Capture the cell that displays the provided text and extract its [x, y] central coordinate. 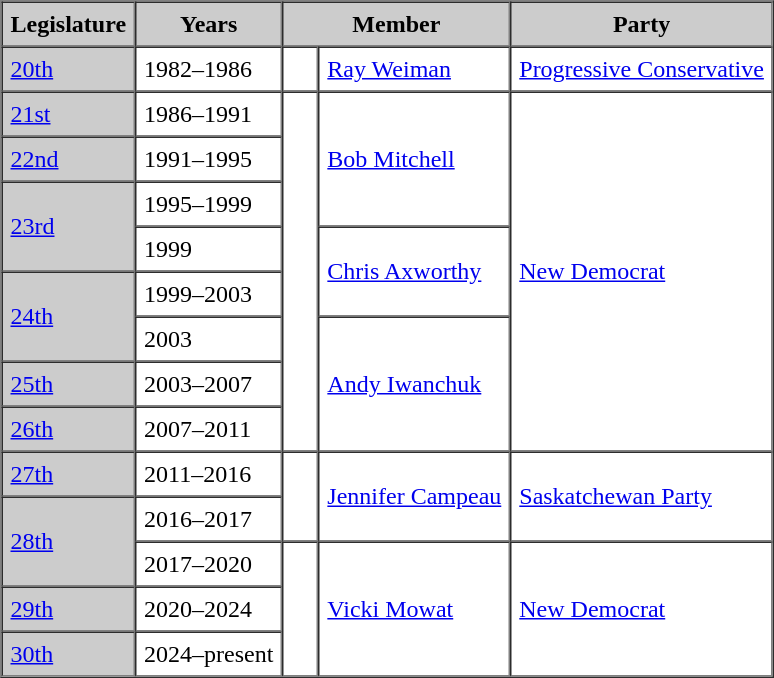
Legislature [69, 24]
1991–1995 [208, 158]
Progressive Conservative [642, 68]
29th [69, 608]
Vicki Mowat [414, 610]
30th [69, 654]
28th [69, 541]
2007–2011 [208, 428]
2020–2024 [208, 608]
23rd [69, 227]
2017–2020 [208, 564]
1999 [208, 248]
24th [69, 317]
1982–1986 [208, 68]
2016–2017 [208, 518]
Andy Iwanchuk [414, 384]
Bob Mitchell [414, 160]
Party [642, 24]
Member [396, 24]
20th [69, 68]
27th [69, 474]
22nd [69, 158]
1986–1991 [208, 114]
2011–2016 [208, 474]
1995–1999 [208, 204]
21st [69, 114]
2003–2007 [208, 384]
Chris Axworthy [414, 271]
Years [208, 24]
26th [69, 428]
2024–present [208, 654]
Saskatchewan Party [642, 497]
1999–2003 [208, 294]
25th [69, 384]
Ray Weiman [414, 68]
Jennifer Campeau [414, 497]
2003 [208, 338]
